Find where the given text appears and provide that cell's center as [X, Y] coordinate. 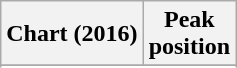
Peakposition [189, 34]
Chart (2016) [72, 34]
